Return the [X, Y] coordinate for the center point of the cell that contains the specified text.  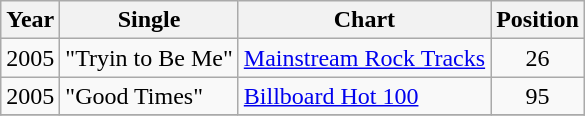
Position [538, 20]
Mainstream Rock Tracks [364, 58]
95 [538, 96]
Year [30, 20]
"Tryin to Be Me" [149, 58]
"Good Times" [149, 96]
Single [149, 20]
Billboard Hot 100 [364, 96]
26 [538, 58]
Chart [364, 20]
